Pinpoint the cell where the given text exists, returning its (X, Y) midpoint coordinate. 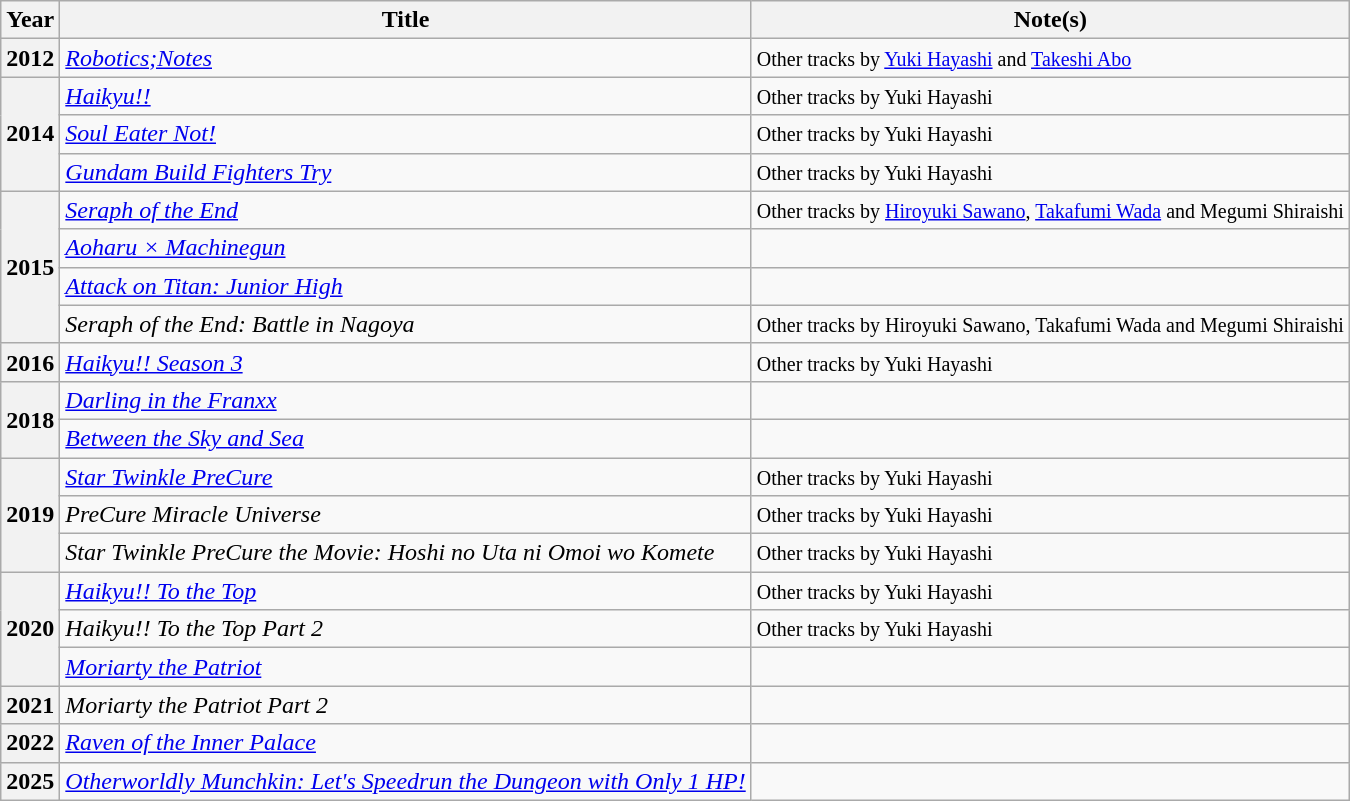
2019 (30, 515)
Attack on Titan: Junior High (406, 286)
Seraph of the End: Battle in Nagoya (406, 324)
Title (406, 20)
2012 (30, 58)
Darling in the Franxx (406, 400)
Aoharu × Machinegun (406, 248)
Haikyu!! To the Top Part 2 (406, 629)
2025 (30, 781)
2020 (30, 629)
Seraph of the End (406, 210)
Year (30, 20)
2021 (30, 705)
Haikyu!! To the Top (406, 591)
Between the Sky and Sea (406, 438)
Note(s) (1050, 20)
Otherworldly Munchkin: Let's Speedrun the Dungeon with Only 1 HP! (406, 781)
Gundam Build Fighters Try (406, 172)
Moriarty the Patriot (406, 667)
Other tracks by Yuki Hayashi and Takeshi Abo (1050, 58)
Haikyu!! Season 3 (406, 362)
Moriarty the Patriot Part 2 (406, 705)
2016 (30, 362)
Soul Eater Not! (406, 134)
2022 (30, 743)
2018 (30, 419)
2014 (30, 134)
Raven of the Inner Palace (406, 743)
Star Twinkle PreCure (406, 477)
Star Twinkle PreCure the Movie: Hoshi no Uta ni Omoi wo Komete (406, 553)
PreCure Miracle Universe (406, 515)
Haikyu!! (406, 96)
Robotics;Notes (406, 58)
2015 (30, 267)
